Identify which cell holds the provided text, then report its (x, y) central coordinate. 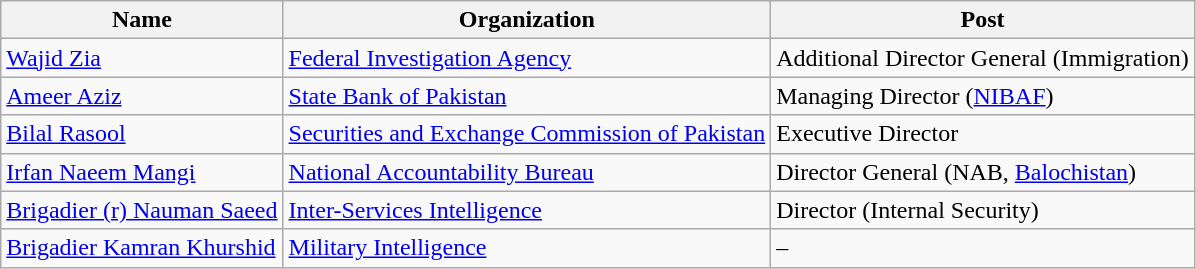
Director General (NAB, Balochistan) (983, 172)
National Accountability Bureau (527, 172)
Wajid Zia (142, 58)
Post (983, 20)
Securities and Exchange Commission of Pakistan (527, 134)
Brigadier (r) Nauman Saeed (142, 210)
Federal Investigation Agency (527, 58)
Irfan Naeem Mangi (142, 172)
Ameer Aziz (142, 96)
Executive Director (983, 134)
Organization (527, 20)
Military Intelligence (527, 248)
– (983, 248)
Bilal Rasool (142, 134)
Name (142, 20)
Additional Director General (Immigration) (983, 58)
Managing Director (NIBAF) (983, 96)
Director (Internal Security) (983, 210)
State Bank of Pakistan (527, 96)
Brigadier Kamran Khurshid (142, 248)
Inter-Services Intelligence (527, 210)
